Detect which cell encompasses the target text, then output its [X, Y] center coordinate. 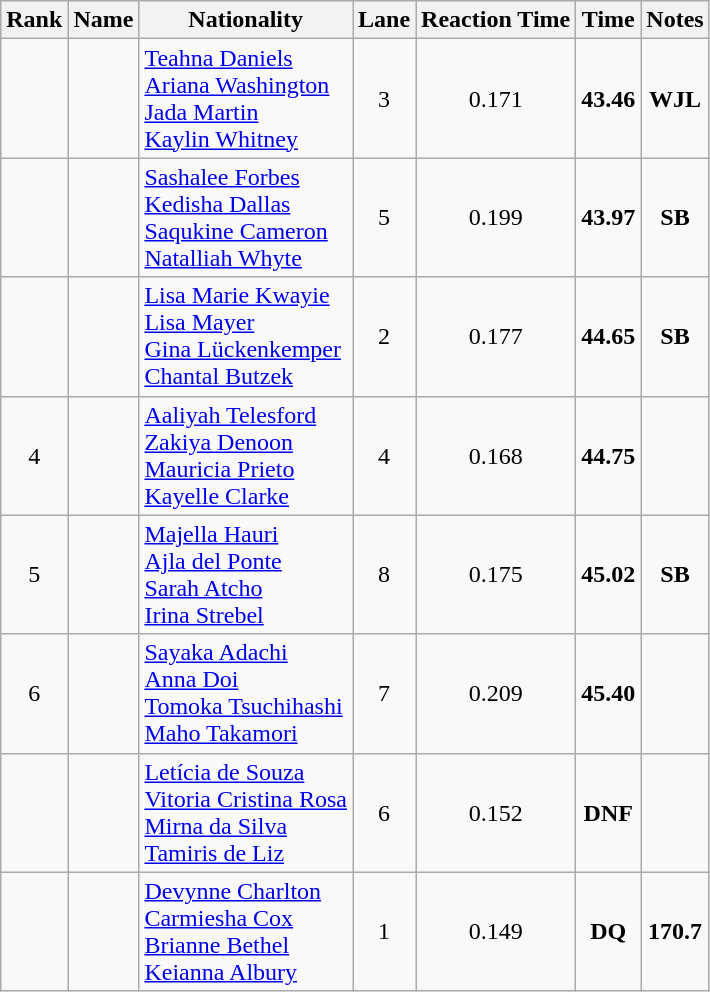
Lisa Marie KwayieLisa MayerGina LückenkemperChantal Butzek [246, 336]
Reaction Time [496, 20]
1 [384, 932]
Notes [675, 20]
43.46 [608, 98]
0.168 [496, 456]
0.199 [496, 218]
3 [384, 98]
44.65 [608, 336]
Devynne CharltonCarmiesha CoxBrianne BethelKeianna Albury [246, 932]
0.171 [496, 98]
Time [608, 20]
Name [104, 20]
WJL [675, 98]
44.75 [608, 456]
Lane [384, 20]
8 [384, 574]
170.7 [675, 932]
43.97 [608, 218]
DQ [608, 932]
Nationality [246, 20]
0.152 [496, 812]
Letícia de SouzaVitoria Cristina RosaMirna da SilvaTamiris de Liz [246, 812]
2 [384, 336]
Sayaka AdachiAnna DoiTomoka TsuchihashiMaho Takamori [246, 694]
Majella HauriAjla del PonteSarah AtchoIrina Strebel [246, 574]
0.149 [496, 932]
Sashalee ForbesKedisha DallasSaqukine CameronNatalliah Whyte [246, 218]
0.209 [496, 694]
0.177 [496, 336]
Teahna DanielsAriana WashingtonJada MartinKaylin Whitney [246, 98]
7 [384, 694]
0.175 [496, 574]
DNF [608, 812]
Aaliyah TelesfordZakiya DenoonMauricia PrietoKayelle Clarke [246, 456]
45.40 [608, 694]
Rank [34, 20]
45.02 [608, 574]
